Output the (X, Y) coordinate of the center of the cell containing the given text.  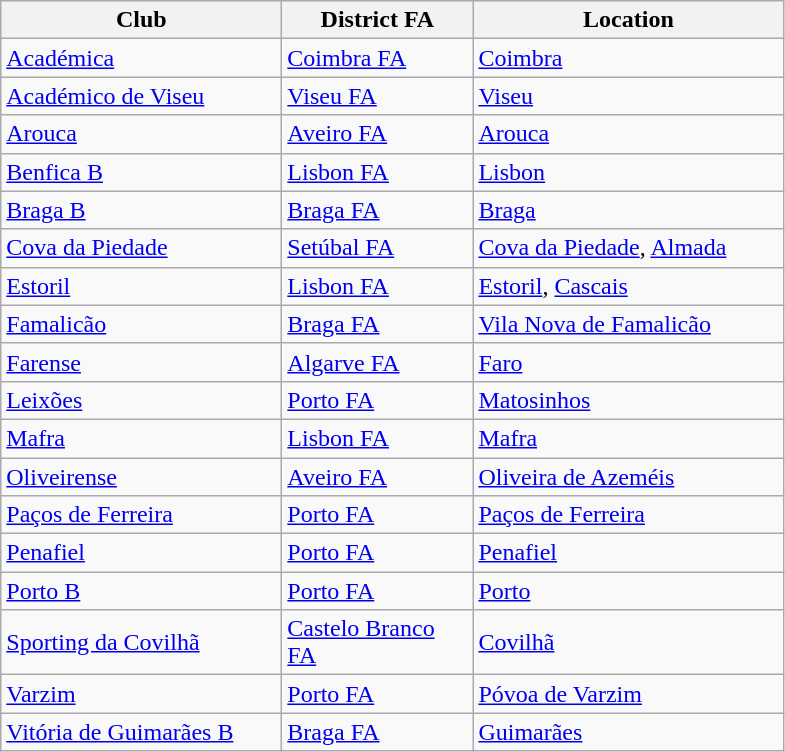
Benfica B (142, 172)
Lisbon (628, 172)
Porto (628, 591)
Académica (142, 58)
Setúbal FA (378, 248)
Covilhã (628, 642)
Cova da Piedade (142, 248)
Faro (628, 362)
Estoril, Cascais (628, 286)
Viseu FA (378, 96)
Coimbra FA (378, 58)
Viseu (628, 96)
Matosinhos (628, 400)
Leixões (142, 400)
District FA (378, 20)
Castelo Branco FA (378, 642)
Oliveirense (142, 477)
Porto B (142, 591)
Cova da Piedade, Almada (628, 248)
Farense (142, 362)
Coimbra (628, 58)
Oliveira de Azeméis (628, 477)
Braga B (142, 210)
Famalicão (142, 324)
Location (628, 20)
Póvoa de Varzim (628, 694)
Vila Nova de Famalicão (628, 324)
Braga (628, 210)
Académico de Viseu (142, 96)
Varzim (142, 694)
Algarve FA (378, 362)
Sporting da Covilhã (142, 642)
Vitória de Guimarães B (142, 732)
Club (142, 20)
Guimarães (628, 732)
Estoril (142, 286)
